Search for the cell housing the specified text and yield its [x, y] center coordinate. 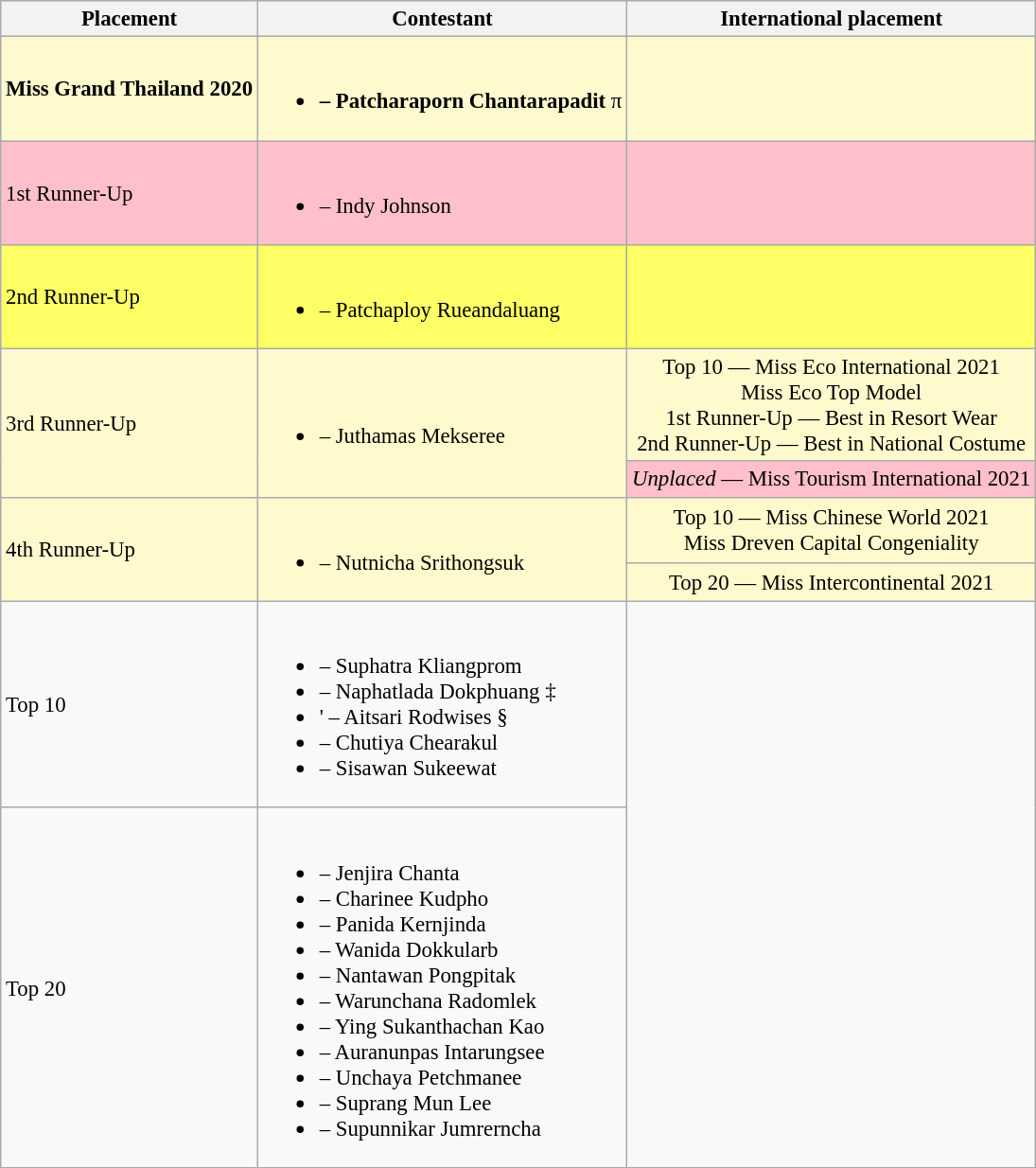
International placement [832, 19]
2nd Runner-Up [130, 297]
– Nutnicha Srithongsuk [442, 549]
4th Runner-Up [130, 549]
Top 20 — Miss Intercontinental 2021 [832, 583]
– Suphatra Kliangprom – Naphatlada Dokphuang ‡' – Aitsari Rodwises § – Chutiya Chearakul – Sisawan Sukeewat [442, 704]
Miss Grand Thailand 2020 [130, 89]
Contestant [442, 19]
Top 10 — Miss Chinese World 2021Miss Dreven Capital Congeniality [832, 530]
– Indy Johnson [442, 193]
3rd Runner-Up [130, 423]
– Patchaploy Rueandaluang [442, 297]
Top 20 [130, 988]
– Patcharaporn Chantarapadit π [442, 89]
Top 10 [130, 704]
– Juthamas Mekseree [442, 423]
Placement [130, 19]
1st Runner-Up [130, 193]
Top 10 — Miss Eco International 2021Miss Eco Top Model1st Runner-Up — Best in Resort Wear2nd Runner-Up — Best in National Costume [832, 405]
Unplaced — Miss Tourism International 2021 [832, 480]
